Scan for the cell matching the given text and deliver its [X, Y] coordinate at center. 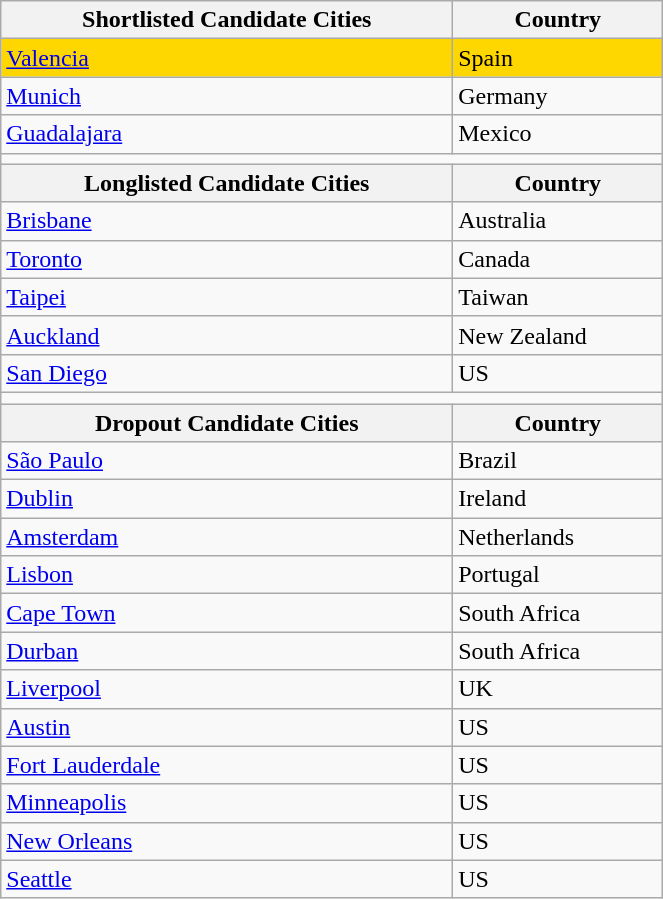
Cape Town [227, 613]
Brazil [558, 461]
San Diego [227, 373]
Brisbane [227, 221]
Auckland [227, 335]
Valencia [227, 58]
Portugal [558, 575]
New Orleans [227, 841]
New Zealand [558, 335]
Minneapolis [227, 803]
Ireland [558, 499]
Netherlands [558, 537]
Fort Lauderdale [227, 765]
Austin [227, 727]
Liverpool [227, 689]
Taipei [227, 297]
Amsterdam [227, 537]
Shortlisted Candidate Cities [227, 20]
Longlisted Candidate Cities [227, 183]
Canada [558, 259]
UK [558, 689]
Guadalajara [227, 134]
Toronto [227, 259]
Germany [558, 96]
Mexico [558, 134]
Munich [227, 96]
Lisbon [227, 575]
Taiwan [558, 297]
Dublin [227, 499]
Spain [558, 58]
Seattle [227, 879]
São Paulo [227, 461]
Australia [558, 221]
Durban [227, 651]
Dropout Candidate Cities [227, 423]
